From the cell containing the given text, extract its center point as (X, Y) coordinate. 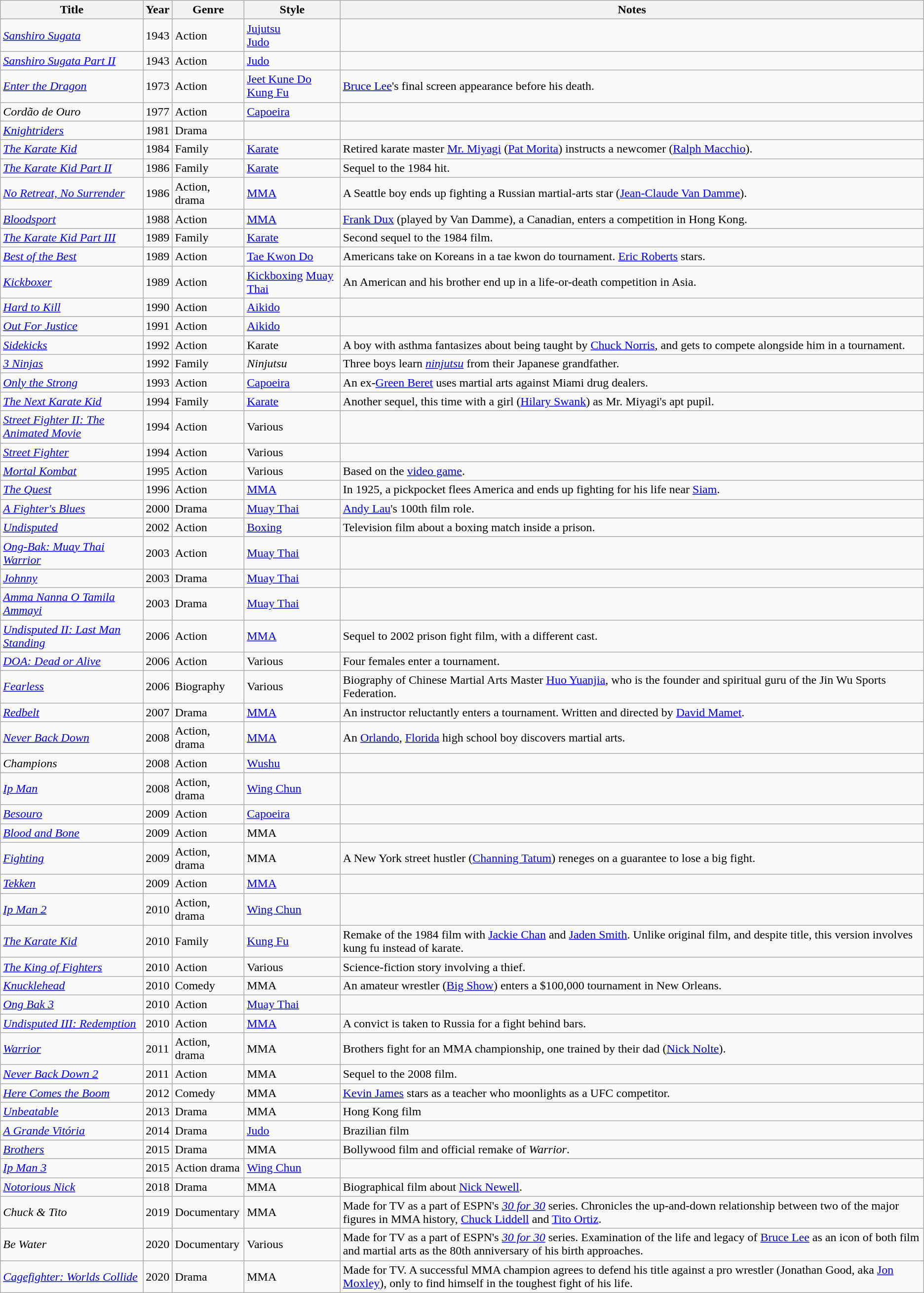
1993 (158, 383)
Hong Kong film (632, 1112)
Notes (632, 10)
Ip Man 2 (72, 909)
Never Back Down (72, 738)
Ip Man 3 (72, 1168)
Tae Kwon Do (292, 256)
Undisputed II: Last Man Standing (72, 636)
Based on the video game. (632, 471)
Four females enter a tournament. (632, 662)
The Quest (72, 490)
A Grande Vitória (72, 1131)
3 Ninjas (72, 364)
1984 (158, 149)
Second sequel to the 1984 film. (632, 237)
Wushu (292, 763)
2014 (158, 1131)
The King of Fighters (72, 967)
Redbelt (72, 712)
Boxing (292, 527)
Fighting (72, 858)
Bruce Lee's final screen appearance before his death. (632, 86)
Only the Strong (72, 383)
2012 (158, 1093)
Sidekicks (72, 345)
Kevin James stars as a teacher who moonlights as a UFC competitor. (632, 1093)
Cagefighter: Worlds Collide (72, 1277)
JujutsuJudo (292, 36)
Unbeatable (72, 1112)
A Seattle boy ends up fighting a Russian martial-arts star (Jean-Claude Van Damme). (632, 194)
Sequel to the 1984 hit. (632, 168)
Hard to Kill (72, 308)
Tekken (72, 884)
Retired karate master Mr. Miyagi (Pat Morita) instructs a newcomer (Ralph Macchio). (632, 149)
Best of the Best (72, 256)
1973 (158, 86)
Ong-Bak: Muay Thai Warrior (72, 553)
1988 (158, 219)
Enter the Dragon (72, 86)
Title (72, 10)
Ip Man (72, 789)
Champions (72, 763)
Knucklehead (72, 985)
Style (292, 10)
1977 (158, 112)
Ong Bak 3 (72, 1004)
2019 (158, 1213)
Kickboxer (72, 281)
Fearless (72, 687)
Sequel to 2002 prison fight film, with a different cast. (632, 636)
An Orlando, Florida high school boy discovers martial arts. (632, 738)
2013 (158, 1112)
Blood and Bone (72, 833)
Be Water (72, 1244)
Biography (208, 687)
DOA: Dead or Alive (72, 662)
An ex-Green Beret uses martial arts against Miami drug dealers. (632, 383)
Biography of Chinese Martial Arts Master Huo Yuanjia, who is the founder and spiritual guru of the Jin Wu Sports Federation. (632, 687)
An American and his brother end up in a life-or-death competition in Asia. (632, 281)
Sanshiro Sugata Part II (72, 61)
Amma Nanna O Tamila Ammayi (72, 603)
Knightriders (72, 130)
Johnny (72, 578)
Jeet Kune DoKung Fu (292, 86)
Undisputed (72, 527)
The Karate Kid Part II (72, 168)
Besouro (72, 814)
1991 (158, 326)
A convict is taken to Russia for a fight behind bars. (632, 1023)
Brothers fight for an MMA championship, one trained by their dad (Nick Nolte). (632, 1049)
Sanshiro Sugata (72, 36)
Undisputed III: Redemption (72, 1023)
1996 (158, 490)
Notorious Nick (72, 1187)
Kung Fu (292, 941)
2002 (158, 527)
Brazilian film (632, 1131)
In 1925, a pickpocket flees America and ends up fighting for his life near Siam. (632, 490)
Out For Justice (72, 326)
The Next Karate Kid (72, 401)
A Fighter's Blues (72, 509)
Street Fighter (72, 452)
Remake of the 1984 film with Jackie Chan and Jaden Smith. Unlike original film, and despite title, this version involves kung fu instead of karate. (632, 941)
Chuck & Tito (72, 1213)
1995 (158, 471)
Brothers (72, 1149)
Cordão de Ouro (72, 112)
Americans take on Koreans in a tae kwon do tournament. Eric Roberts stars. (632, 256)
Mortal Kombat (72, 471)
A New York street hustler (Channing Tatum) reneges on a guarantee to lose a big fight. (632, 858)
Three boys learn ninjutsu from their Japanese grandfather. (632, 364)
Warrior (72, 1049)
Television film about a boxing match inside a prison. (632, 527)
Another sequel, this time with a girl (Hilary Swank) as Mr. Miyagi's apt pupil. (632, 401)
2018 (158, 1187)
Frank Dux (played by Van Damme), a Canadian, enters a competition in Hong Kong. (632, 219)
Year (158, 10)
Action drama (208, 1168)
Bloodsport (72, 219)
Kickboxing Muay Thai (292, 281)
A boy with asthma fantasizes about being taught by Chuck Norris, and gets to compete alongside him in a tournament. (632, 345)
Bollywood film and official remake of Warrior. (632, 1149)
Biographical film about Nick Newell. (632, 1187)
1981 (158, 130)
An instructor reluctantly enters a tournament. Written and directed by David Mamet. (632, 712)
1990 (158, 308)
2007 (158, 712)
Science-fiction story involving a thief. (632, 967)
2000 (158, 509)
No Retreat, No Surrender (72, 194)
Genre (208, 10)
Sequel to the 2008 film. (632, 1074)
Never Back Down 2 (72, 1074)
Here Comes the Boom (72, 1093)
The Karate Kid Part III (72, 237)
Andy Lau's 100th film role. (632, 509)
An amateur wrestler (Big Show) enters a $100,000 tournament in New Orleans. (632, 985)
Ninjutsu (292, 364)
Street Fighter II: The Animated Movie (72, 427)
